Return (x, y) of the center of cell containing provided text 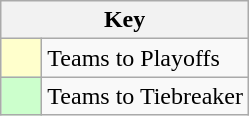
Teams to Tiebreaker (146, 96)
Key (125, 20)
Teams to Playoffs (146, 58)
